Capture the cell that displays the provided text and extract its (X, Y) central coordinate. 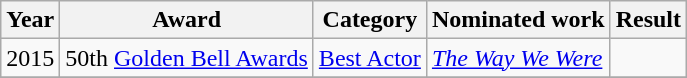
Award (187, 20)
Result (648, 20)
Nominated work (518, 20)
Best Actor (370, 58)
Year (30, 20)
Category (370, 20)
2015 (30, 58)
The Way We Were (518, 58)
50th Golden Bell Awards (187, 58)
